Find where the given text appears and provide that cell's center as (X, Y) coordinate. 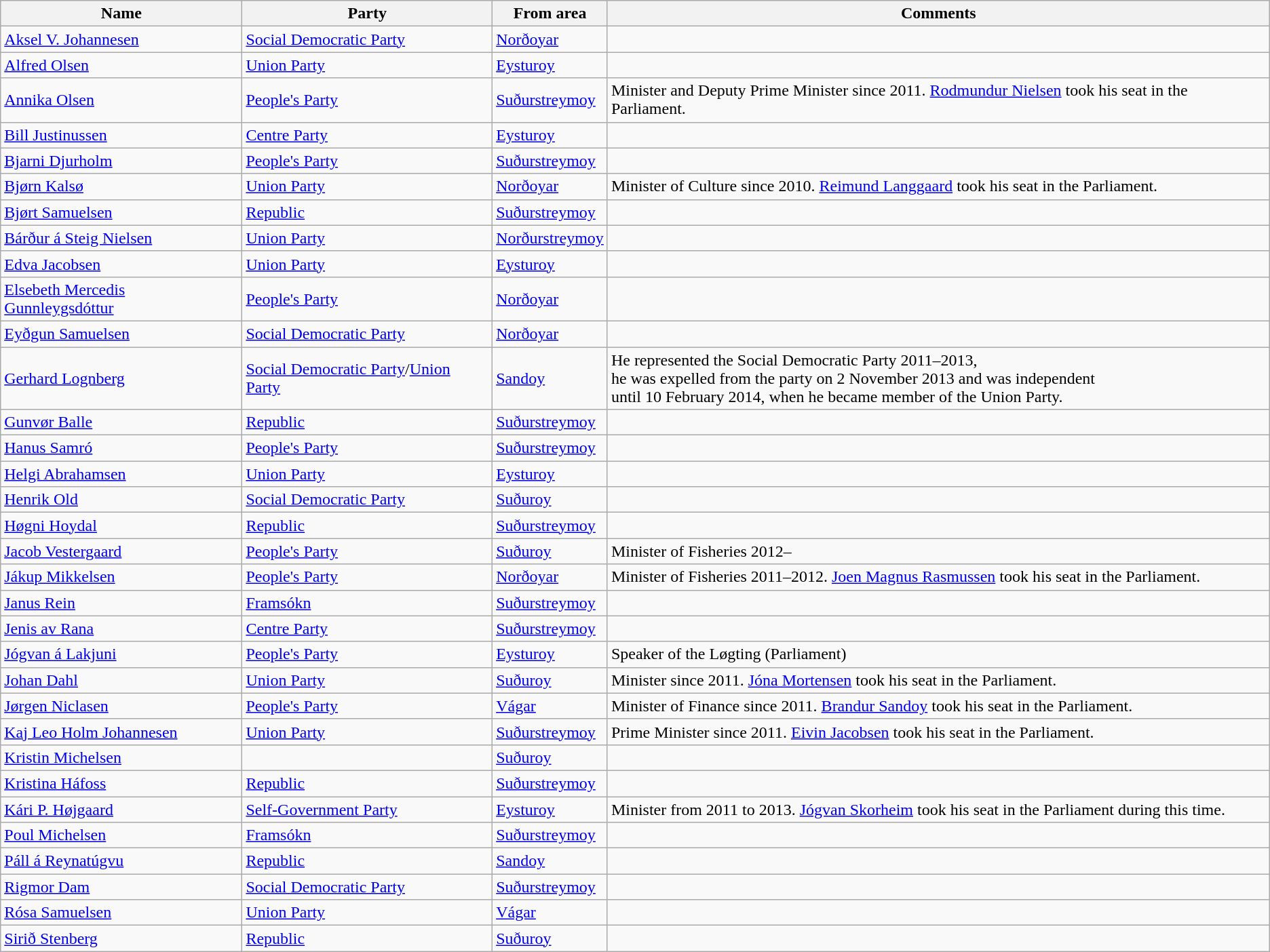
Gerhard Lognberg (121, 378)
Self-Government Party (368, 809)
Minister from 2011 to 2013. Jógvan Skorheim took his seat in the Parliament during this time. (938, 809)
Bjørn Kalsø (121, 186)
Prime Minister since 2011. Eivin Jacobsen took his seat in the Parliament. (938, 732)
Páll á Reynatúgvu (121, 861)
Rósa Samuelsen (121, 913)
Jenis av Rana (121, 629)
Rigmor Dam (121, 887)
Gunvør Balle (121, 422)
Eyðgun Samuelsen (121, 334)
Jógvan á Lakjuni (121, 654)
Bárður á Steig Nielsen (121, 238)
Helgi Abrahamsen (121, 474)
Minister of Fisheries 2011–2012. Joen Magnus Rasmussen took his seat in the Parliament. (938, 577)
Edva Jacobsen (121, 264)
Annika Olsen (121, 100)
Bill Justinussen (121, 135)
Party (368, 14)
Kári P. Højgaard (121, 809)
Jákup Mikkelsen (121, 577)
Minister and Deputy Prime Minister since 2011. Rodmundur Nielsen took his seat in the Parliament. (938, 100)
Alfred Olsen (121, 65)
Janus Rein (121, 603)
Speaker of the Løgting (Parliament) (938, 654)
Minister since 2011. Jóna Mortensen took his seat in the Parliament. (938, 680)
Jørgen Niclasen (121, 706)
Name (121, 14)
Poul Michelsen (121, 835)
Johan Dahl (121, 680)
Bjørt Samuelsen (121, 212)
Minister of Culture since 2010. Reimund Langgaard took his seat in the Parliament. (938, 186)
Kristin Michelsen (121, 757)
Kaj Leo Holm Johannesen (121, 732)
Jacob Vestergaard (121, 551)
Sirið Stenberg (121, 938)
Minister of Fisheries 2012– (938, 551)
Henrik Old (121, 500)
Comments (938, 14)
From area (550, 14)
Norðurstreymoy (550, 238)
Hanus Samró (121, 448)
Høgni Hoydal (121, 525)
Kristina Háfoss (121, 783)
Minister of Finance since 2011. Brandur Sandoy took his seat in the Parliament. (938, 706)
Bjarni Djurholm (121, 161)
Elsebeth Mercedis Gunnleygsdóttur (121, 298)
Aksel V. Johannesen (121, 39)
Social Democratic Party/Union Party (368, 378)
